Identify which cell holds the provided text, then report its (x, y) central coordinate. 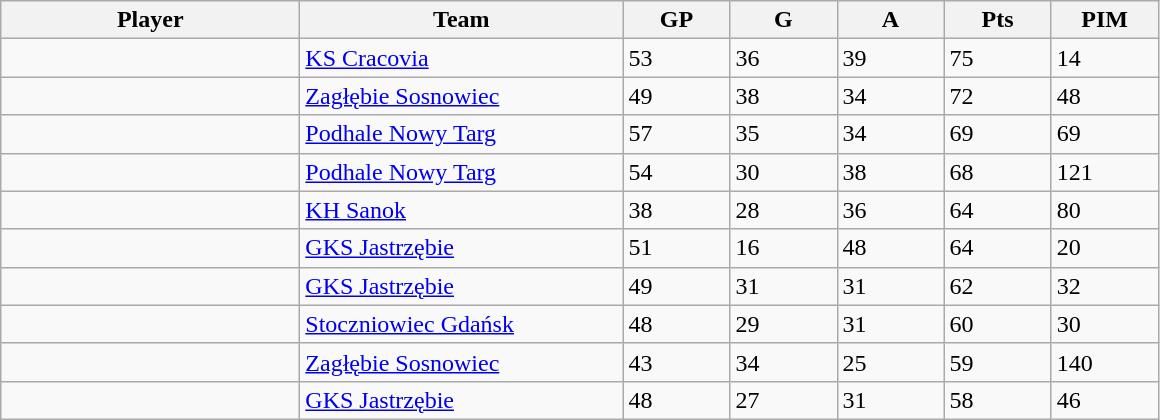
Team (462, 20)
28 (784, 210)
GP (676, 20)
54 (676, 172)
Player (150, 20)
57 (676, 134)
59 (998, 362)
53 (676, 58)
29 (784, 324)
25 (890, 362)
20 (1104, 248)
A (890, 20)
Stoczniowiec Gdańsk (462, 324)
58 (998, 400)
32 (1104, 286)
G (784, 20)
72 (998, 96)
KS Cracovia (462, 58)
35 (784, 134)
43 (676, 362)
16 (784, 248)
80 (1104, 210)
62 (998, 286)
KH Sanok (462, 210)
140 (1104, 362)
121 (1104, 172)
68 (998, 172)
Pts (998, 20)
27 (784, 400)
51 (676, 248)
14 (1104, 58)
75 (998, 58)
60 (998, 324)
39 (890, 58)
PIM (1104, 20)
46 (1104, 400)
